Output the (x, y) coordinate of the center of the cell containing the given text.  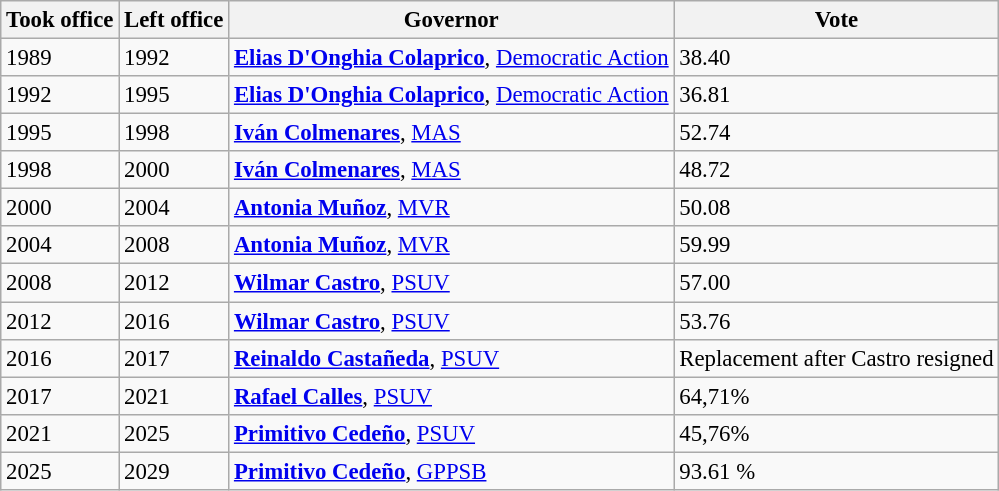
50.08 (836, 208)
Took office (60, 20)
53.76 (836, 321)
59.99 (836, 245)
Left office (174, 20)
93.61 % (836, 471)
Rafael Calles, PSUV (452, 396)
Primitivo Cedeño, GPPSB (452, 471)
Reinaldo Castañeda, PSUV (452, 358)
52.74 (836, 133)
Governor (452, 20)
57.00 (836, 283)
45,76% (836, 433)
Replacement after Castro resigned (836, 358)
38.40 (836, 58)
64,71% (836, 396)
Primitivo Cedeño, PSUV (452, 433)
1989 (60, 58)
36.81 (836, 95)
Vote (836, 20)
2029 (174, 471)
48.72 (836, 170)
